Pinpoint the cell where the given text exists, returning its (X, Y) midpoint coordinate. 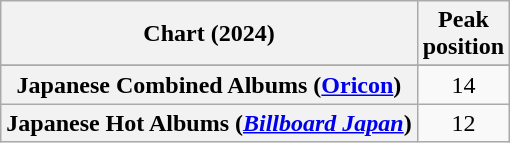
Chart (2024) (209, 34)
14 (463, 85)
Peakposition (463, 34)
Japanese Combined Albums (Oricon) (209, 85)
12 (463, 123)
Japanese Hot Albums (Billboard Japan) (209, 123)
